Return (X, Y) of the center of cell containing provided text 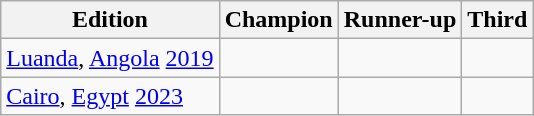
Cairo, Egypt 2023 (110, 96)
Edition (110, 20)
Third (498, 20)
Runner-up (400, 20)
Champion (278, 20)
Luanda, Angola 2019 (110, 58)
